Search for the cell housing the specified text and yield its [x, y] center coordinate. 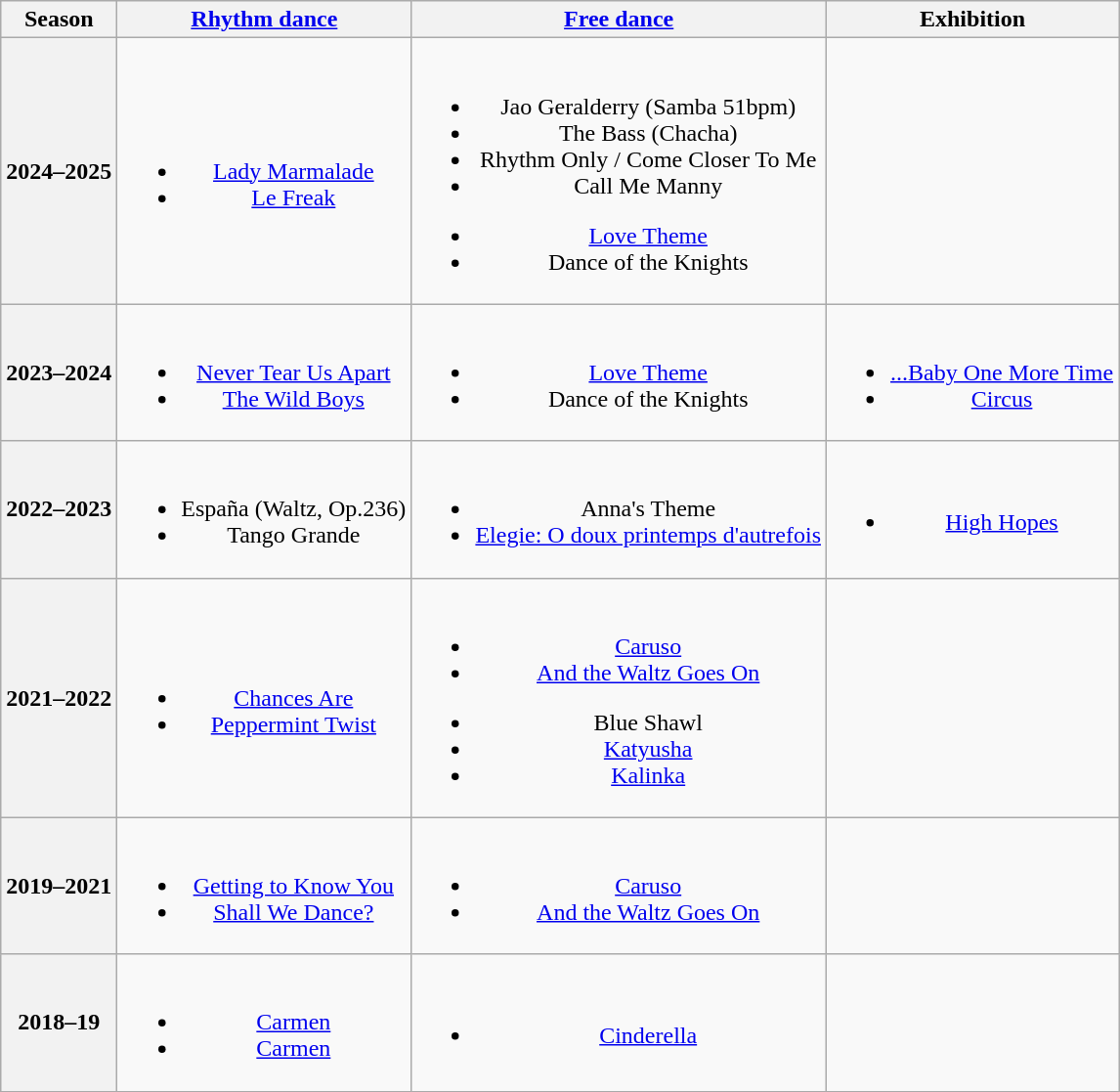
Caruso And the Waltz Goes On Blue Shawl Katyusha Kalinka [620, 698]
Chances Are Peppermint Twist [264, 698]
Jao Geralderry (Samba 51bpm)The Bass (Chacha) Rhythm Only / Come Closer To Me Call Me Manny Love Theme Dance of the Knights [620, 171]
Lady Marmalade Le Freak [264, 171]
Never Tear Us Apart The Wild Boys [264, 372]
Carmen Carmen [264, 1023]
High Hopes [973, 509]
2024–2025 [59, 171]
2018–19 [59, 1023]
2021–2022 [59, 698]
Anna's Theme Elegie: O doux printemps d'autrefois [620, 509]
Free dance [620, 20]
Exhibition [973, 20]
Rhythm dance [264, 20]
Love Theme Dance of the Knights [620, 372]
Caruso And the Waltz Goes On [620, 886]
Cinderella [620, 1023]
...Baby One More TimeCircus [973, 372]
2019–2021 [59, 886]
Getting to Know You Shall We Dance? [264, 886]
2022–2023 [59, 509]
Season [59, 20]
España (Waltz, Op.236) Tango Grande [264, 509]
2023–2024 [59, 372]
